Scan for the cell matching the given text and deliver its (x, y) coordinate at center. 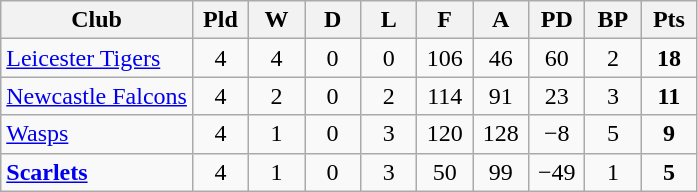
Pld (220, 20)
99 (501, 172)
23 (557, 96)
128 (501, 134)
120 (445, 134)
BP (613, 20)
Newcastle Falcons (97, 96)
L (389, 20)
D (333, 20)
−8 (557, 134)
F (445, 20)
91 (501, 96)
−49 (557, 172)
18 (669, 58)
Club (97, 20)
106 (445, 58)
114 (445, 96)
46 (501, 58)
Leicester Tigers (97, 58)
A (501, 20)
PD (557, 20)
Scarlets (97, 172)
Wasps (97, 134)
50 (445, 172)
9 (669, 134)
Pts (669, 20)
60 (557, 58)
W (276, 20)
11 (669, 96)
